Output the [x, y] coordinate of the center of the cell containing the given text.  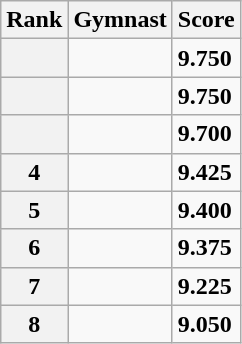
9.700 [206, 134]
Gymnast [120, 20]
Rank [34, 20]
5 [34, 210]
4 [34, 172]
Score [206, 20]
8 [34, 324]
9.425 [206, 172]
9.050 [206, 324]
9.375 [206, 248]
9.225 [206, 286]
7 [34, 286]
6 [34, 248]
9.400 [206, 210]
